For the text-containing cell, return its midpoint in [X, Y] coordinate format. 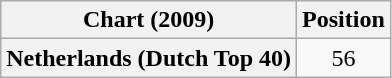
Position [344, 20]
Chart (2009) [149, 20]
Netherlands (Dutch Top 40) [149, 58]
56 [344, 58]
